Determine the (x, y) coordinate at the center of the cell enclosing the given text.  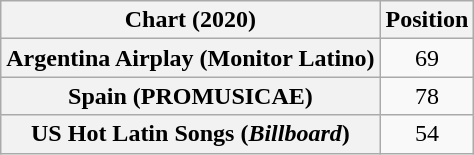
Position (427, 20)
Spain (PROMUSICAE) (190, 96)
78 (427, 96)
Chart (2020) (190, 20)
Argentina Airplay (Monitor Latino) (190, 58)
54 (427, 134)
69 (427, 58)
US Hot Latin Songs (Billboard) (190, 134)
